Locate the cell with the specified text and output its [X, Y] center coordinate. 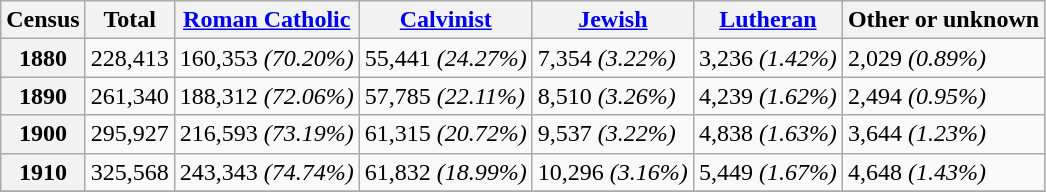
4,838 (1.63%) [768, 134]
61,832 (18.99%) [446, 172]
1900 [43, 134]
216,593 (73.19%) [266, 134]
9,537 (3.22%) [612, 134]
2,494 (0.95%) [943, 96]
261,340 [130, 96]
Jewish [612, 20]
1910 [43, 172]
61,315 (20.72%) [446, 134]
7,354 (3.22%) [612, 58]
3,236 (1.42%) [768, 58]
5,449 (1.67%) [768, 172]
4,239 (1.62%) [768, 96]
4,648 (1.43%) [943, 172]
57,785 (22.11%) [446, 96]
Census [43, 20]
325,568 [130, 172]
Total [130, 20]
2,029 (0.89%) [943, 58]
1890 [43, 96]
Lutheran [768, 20]
295,927 [130, 134]
243,343 (74.74%) [266, 172]
Calvinist [446, 20]
1880 [43, 58]
188,312 (72.06%) [266, 96]
Roman Catholic [266, 20]
3,644 (1.23%) [943, 134]
10,296 (3.16%) [612, 172]
8,510 (3.26%) [612, 96]
Other or unknown [943, 20]
228,413 [130, 58]
160,353 (70.20%) [266, 58]
55,441 (24.27%) [446, 58]
